Return the (x, y) coordinate for the center point of the cell that contains the specified text.  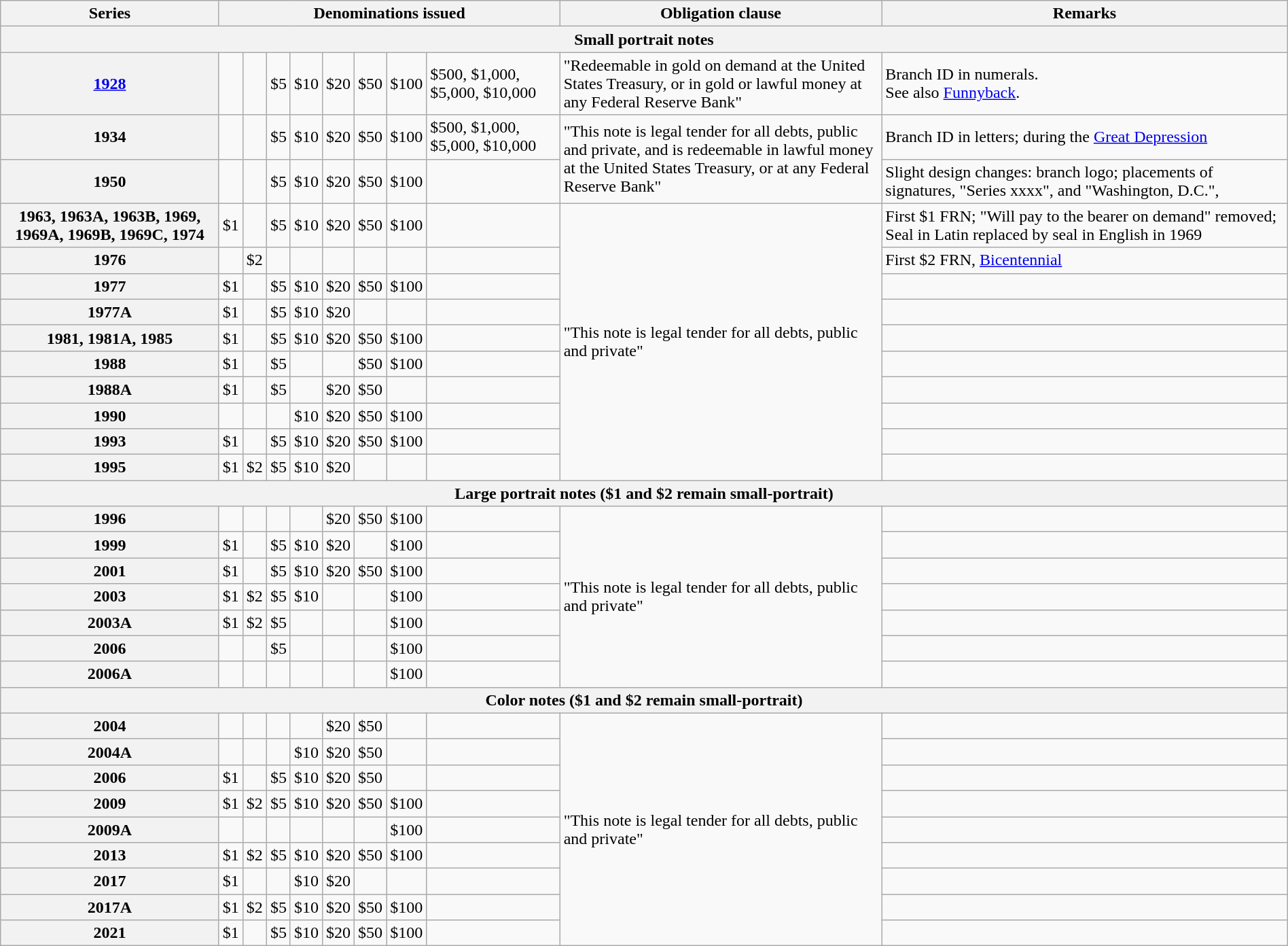
1999 (110, 545)
1977A (110, 312)
1934 (110, 137)
1990 (110, 415)
Large portrait notes ($1 and $2 remain small-portrait) (644, 493)
1993 (110, 442)
Obligation clause (721, 14)
Small portrait notes (644, 39)
Branch ID in letters; during the Great Depression (1084, 137)
2003A (110, 623)
2013 (110, 856)
1963, 1963A, 1963B, 1969, 1969A, 1969B, 1969C, 1974 (110, 226)
Slight design changes: branch logo; placements of signatures, "Series xxxx", and "Washington, D.C.", (1084, 181)
1995 (110, 468)
2001 (110, 571)
1988A (110, 389)
2009 (110, 803)
1977 (110, 286)
1996 (110, 519)
1988 (110, 364)
2003 (110, 597)
Color notes ($1 and $2 remain small-portrait) (644, 700)
2004 (110, 726)
1950 (110, 181)
2009A (110, 830)
2017 (110, 881)
1976 (110, 260)
Remarks (1084, 14)
First $2 FRN, Bicentennial (1084, 260)
Denominations issued (389, 14)
"Redeemable in gold on demand at the United States Treasury, or in gold or lawful money at any Federal Reserve Bank" (721, 84)
2017A (110, 907)
Branch ID in numerals.See also Funnyback. (1084, 84)
Series (110, 14)
First $1 FRN; "Will pay to the bearer on demand" removed; Seal in Latin replaced by seal in English in 1969 (1084, 226)
2021 (110, 933)
1928 (110, 84)
1981, 1981A, 1985 (110, 338)
2006A (110, 674)
2004A (110, 752)
